Detect which cell encompasses the target text, then output its [X, Y] center coordinate. 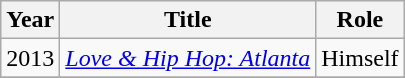
Role [360, 20]
Title [188, 20]
2013 [30, 58]
Year [30, 20]
Himself [360, 58]
Love & Hip Hop: Atlanta [188, 58]
